Scan for the cell matching the given text and deliver its [X, Y] coordinate at center. 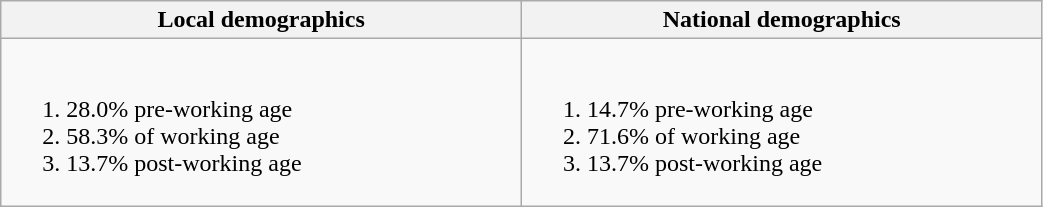
14.7% pre-working age71.6% of working age13.7% post-working age [782, 122]
Local demographics [262, 20]
28.0% pre-working age58.3% of working age13.7% post-working age [262, 122]
National demographics [782, 20]
